Output the (X, Y) coordinate of the center of the cell containing the given text.  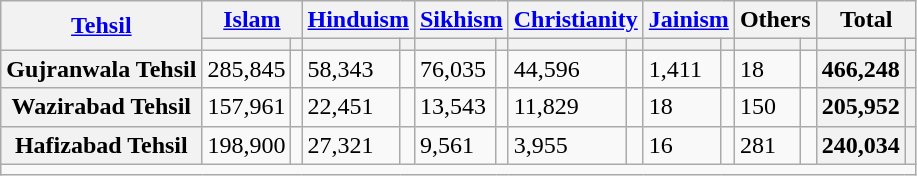
27,321 (351, 145)
22,451 (351, 107)
3,955 (567, 145)
44,596 (567, 69)
16 (682, 145)
Gujranwala Tehsil (102, 69)
281 (767, 145)
Hafizabad Tehsil (102, 145)
Total (866, 20)
285,845 (246, 69)
Christianity (576, 20)
Sikhism (461, 20)
Islam (252, 20)
1,411 (682, 69)
13,543 (455, 107)
Jainism (688, 20)
58,343 (351, 69)
466,248 (860, 69)
Wazirabad Tehsil (102, 107)
Hinduism (358, 20)
157,961 (246, 107)
11,829 (567, 107)
240,034 (860, 145)
205,952 (860, 107)
150 (767, 107)
76,035 (455, 69)
Tehsil (102, 26)
198,900 (246, 145)
9,561 (455, 145)
Others (775, 20)
